For the text-containing cell, return its midpoint in (X, Y) coordinate format. 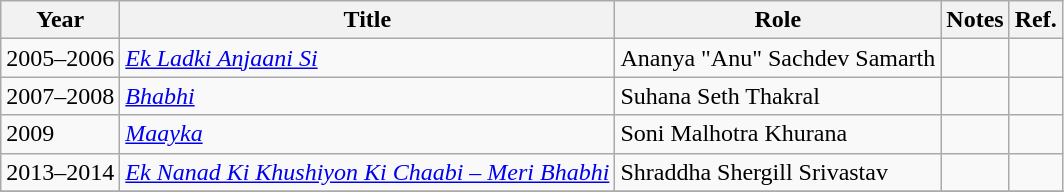
Ref. (1036, 20)
2007–2008 (60, 96)
Soni Malhotra Khurana (778, 134)
Role (778, 20)
Year (60, 20)
Suhana Seth Thakral (778, 96)
Notes (975, 20)
2005–2006 (60, 58)
Ek Ladki Anjaani Si (368, 58)
Ek Nanad Ki Khushiyon Ki Chaabi – Meri Bhabhi (368, 172)
Shraddha Shergill Srivastav (778, 172)
2013–2014 (60, 172)
Maayka (368, 134)
Bhabhi (368, 96)
2009 (60, 134)
Title (368, 20)
Ananya "Anu" Sachdev Samarth (778, 58)
